From the cell containing the given text, extract its center point as (x, y) coordinate. 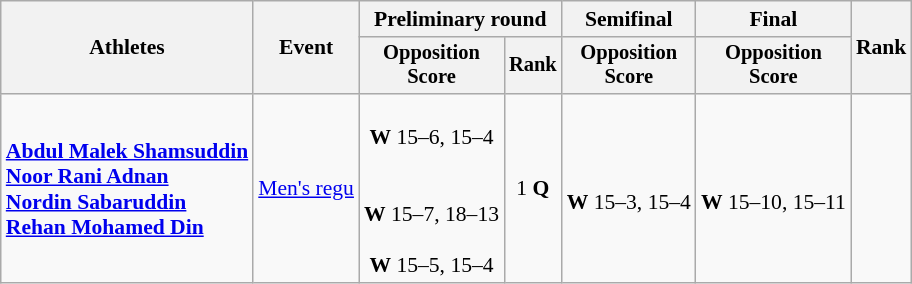
W 15–3, 15–4 (629, 188)
W 15–10, 15–11 (774, 188)
W 15–6, 15–4W 15–7, 18–13 W 15–5, 15–4 (432, 188)
Event (306, 48)
Athletes (127, 48)
Preliminary round (460, 19)
Abdul Malek ShamsuddinNoor Rani AdnanNordin SabaruddinRehan Mohamed Din (127, 188)
Men's regu (306, 188)
1 Q (533, 188)
Final (774, 19)
Semifinal (629, 19)
